Identify which cell holds the provided text, then report its [x, y] central coordinate. 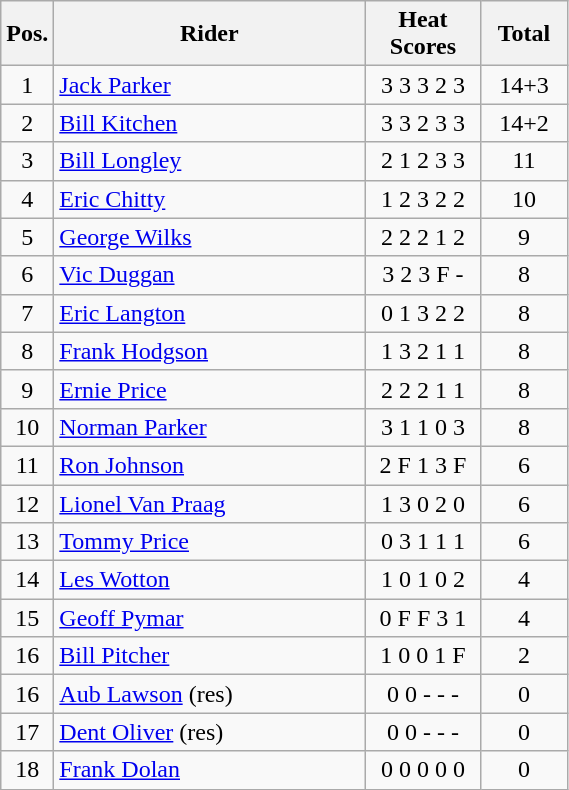
3 3 2 3 3 [423, 123]
14 [28, 580]
1 3 0 2 0 [423, 503]
15 [28, 618]
George Wilks [210, 237]
2 1 2 3 3 [423, 161]
17 [28, 732]
0 F F 3 1 [423, 618]
3 1 1 0 3 [423, 427]
Eric Langton [210, 313]
2 F 1 3 F [423, 465]
5 [28, 237]
Ron Johnson [210, 465]
1 0 1 0 2 [423, 580]
14+2 [524, 123]
1 [28, 85]
Dent Oliver (res) [210, 732]
0 3 1 1 1 [423, 542]
13 [28, 542]
Les Wotton [210, 580]
Geoff Pymar [210, 618]
Frank Dolan [210, 770]
Ernie Price [210, 389]
3 3 3 2 3 [423, 85]
Tommy Price [210, 542]
1 3 2 1 1 [423, 351]
Total [524, 34]
Rider [210, 34]
12 [28, 503]
3 2 3 F - [423, 275]
1 0 0 1 F [423, 656]
14+3 [524, 85]
0 0 0 0 0 [423, 770]
Frank Hodgson [210, 351]
Jack Parker [210, 85]
Pos. [28, 34]
0 1 3 2 2 [423, 313]
Norman Parker [210, 427]
Bill Kitchen [210, 123]
Lionel Van Praag [210, 503]
Eric Chitty [210, 199]
Vic Duggan [210, 275]
2 2 2 1 2 [423, 237]
7 [28, 313]
Bill Pitcher [210, 656]
2 2 2 1 1 [423, 389]
Heat Scores [423, 34]
1 2 3 2 2 [423, 199]
Bill Longley [210, 161]
3 [28, 161]
18 [28, 770]
Aub Lawson (res) [210, 694]
